Return (X, Y) of the center of cell containing provided text 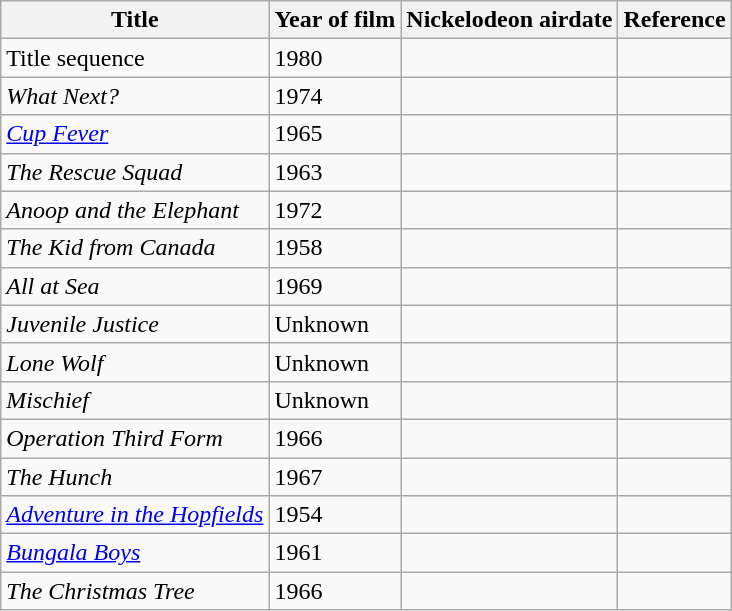
1967 (335, 477)
Year of film (335, 20)
1972 (335, 210)
1963 (335, 172)
Lone Wolf (135, 362)
Title sequence (135, 58)
Mischief (135, 400)
Operation Third Form (135, 438)
Anoop and the Elephant (135, 210)
Bungala Boys (135, 553)
Cup Fever (135, 134)
1980 (335, 58)
The Rescue Squad (135, 172)
The Christmas Tree (135, 591)
All at Sea (135, 286)
What Next? (135, 96)
Nickelodeon airdate (510, 20)
The Kid from Canada (135, 248)
1974 (335, 96)
1958 (335, 248)
Title (135, 20)
Adventure in the Hopfields (135, 515)
The Hunch (135, 477)
Juvenile Justice (135, 324)
Reference (674, 20)
1969 (335, 286)
1965 (335, 134)
1954 (335, 515)
1961 (335, 553)
